Identify which cell holds the provided text, then report its (x, y) central coordinate. 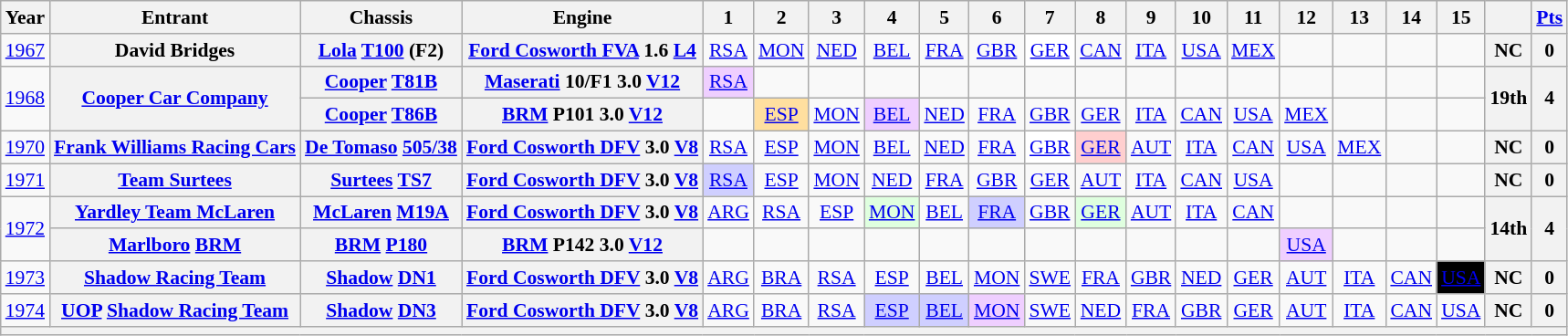
Pts (1550, 17)
13 (1359, 17)
Marlboro BRM (175, 246)
Lola T100 (F2) (382, 50)
1 (728, 17)
De Tomaso 505/38 (382, 148)
7 (1050, 17)
McLaren M19A (382, 213)
1968 (26, 99)
Year (26, 17)
3 (836, 17)
19th (1508, 99)
Frank Williams Racing Cars (175, 148)
8 (1101, 17)
David Bridges (175, 50)
Shadow Racing Team (175, 278)
BRM P142 3.0 V12 (582, 246)
1974 (26, 310)
Maserati 10/F1 3.0 V12 (582, 82)
Team Surtees (175, 180)
1971 (26, 180)
Cooper Car Company (175, 99)
Shadow DN3 (382, 310)
UOP Shadow Racing Team (175, 310)
Ford Cosworth FVA 1.6 L4 (582, 50)
1973 (26, 278)
6 (997, 17)
14th (1508, 228)
5 (944, 17)
9 (1152, 17)
Engine (582, 17)
12 (1306, 17)
BRM P101 3.0 V12 (582, 115)
Cooper T81B (382, 82)
BRM P180 (382, 246)
2 (781, 17)
Cooper T86B (382, 115)
Yardley Team McLaren (175, 213)
11 (1253, 17)
10 (1201, 17)
Shadow DN1 (382, 278)
Surtees TS7 (382, 180)
15 (1460, 17)
1972 (26, 228)
1967 (26, 50)
Entrant (175, 17)
14 (1411, 17)
Chassis (382, 17)
1970 (26, 148)
